From the cell containing the given text, extract its center point as (X, Y) coordinate. 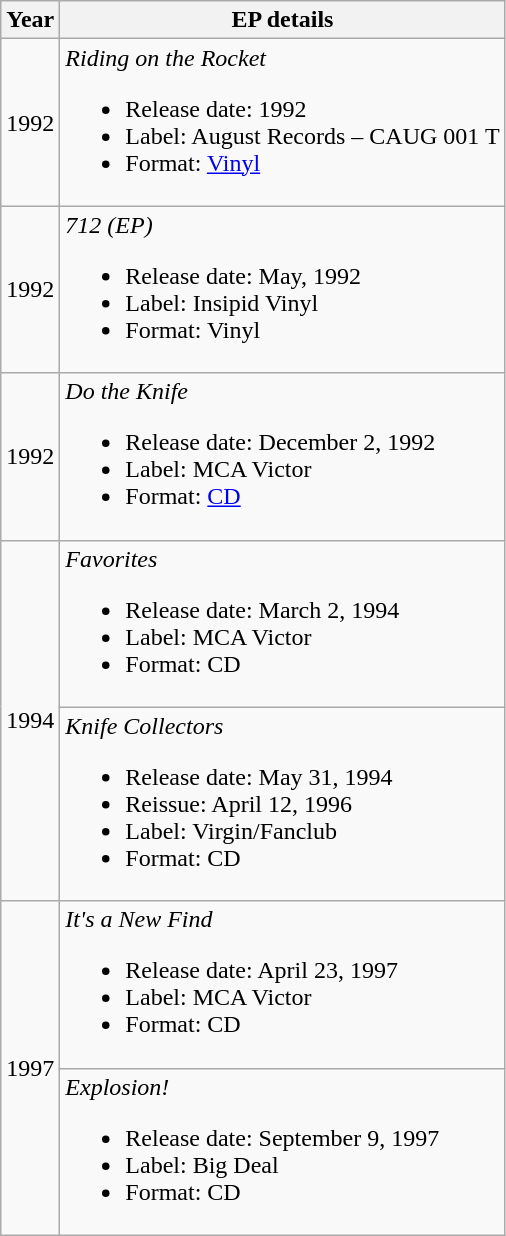
1997 (30, 1068)
Explosion!Release date: September 9, 1997Label: Big DealFormat: CD (282, 1152)
Riding on the RocketRelease date: 1992Label: August Records – CAUG 001 TFormat: Vinyl (282, 122)
1994 (30, 720)
EP details (282, 20)
Year (30, 20)
Knife CollectorsRelease date: May 31, 1994Reissue: April 12, 1996Label: Virgin/FanclubFormat: CD (282, 804)
FavoritesRelease date: March 2, 1994Label: MCA VictorFormat: CD (282, 624)
It's a New FindRelease date: April 23, 1997Label: MCA VictorFormat: CD (282, 984)
712 (EP)Release date: May, 1992Label: Insipid VinylFormat: Vinyl (282, 290)
Do the KnifeRelease date: December 2, 1992Label: MCA VictorFormat: CD (282, 456)
